For the text-containing cell, return its midpoint in (x, y) coordinate format. 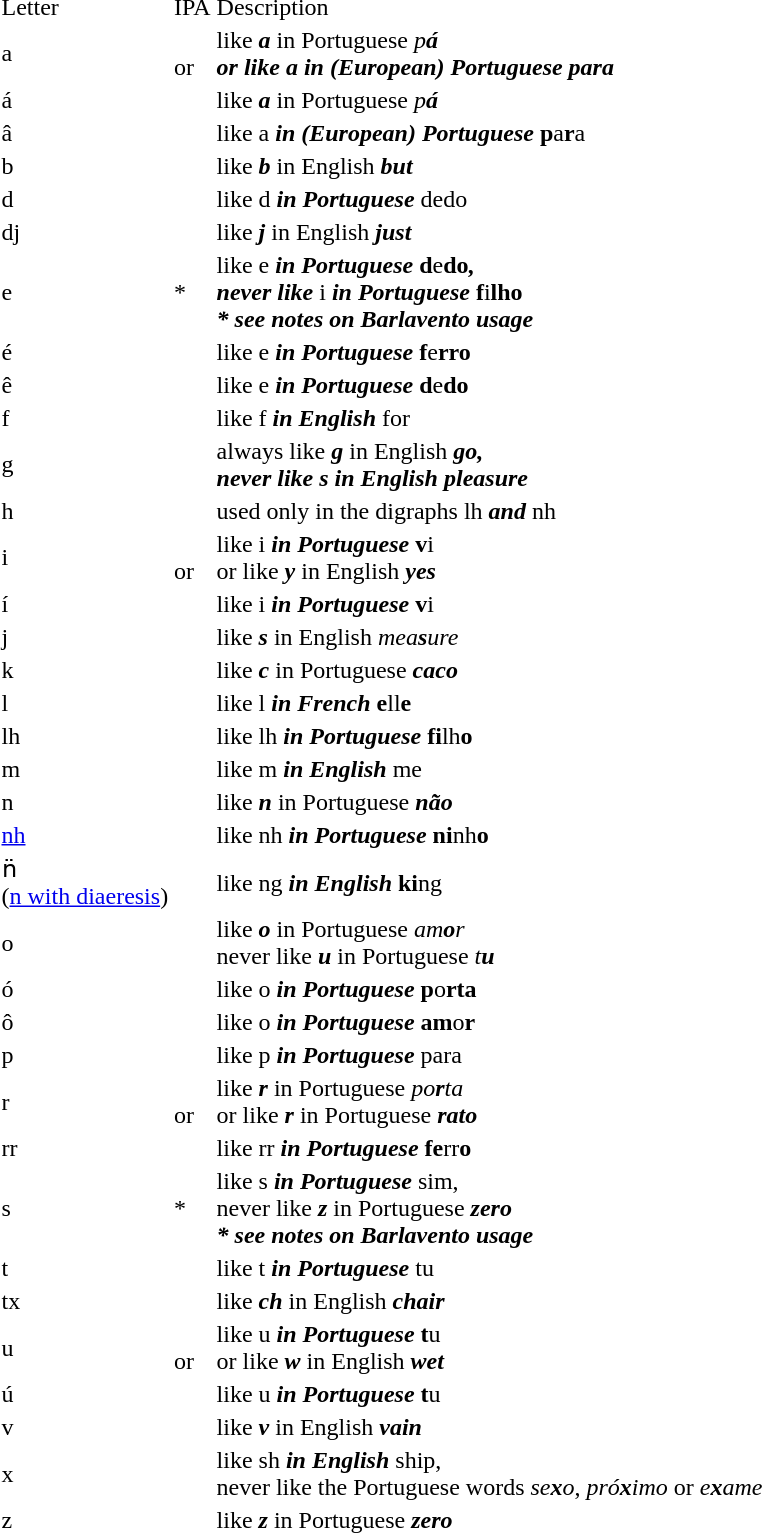
h (85, 511)
p (85, 1055)
r (85, 1102)
rr (85, 1149)
k (85, 670)
ê (85, 385)
m (85, 769)
n̈(n with diaeresis) (85, 882)
j (85, 637)
x (85, 1474)
f (85, 418)
â (85, 133)
a (85, 54)
ú (85, 1395)
o (85, 942)
t (85, 1269)
á (85, 100)
é (85, 352)
n (85, 802)
dj (85, 232)
v (85, 1427)
ó (85, 989)
d (85, 199)
s (85, 1208)
l (85, 703)
lh (85, 736)
í (85, 604)
u (85, 1348)
tx (85, 1301)
g (85, 464)
e (85, 292)
ô (85, 1023)
nh (85, 835)
i (85, 558)
b (85, 166)
